Output the [X, Y] coordinate of the center of the cell containing the given text.  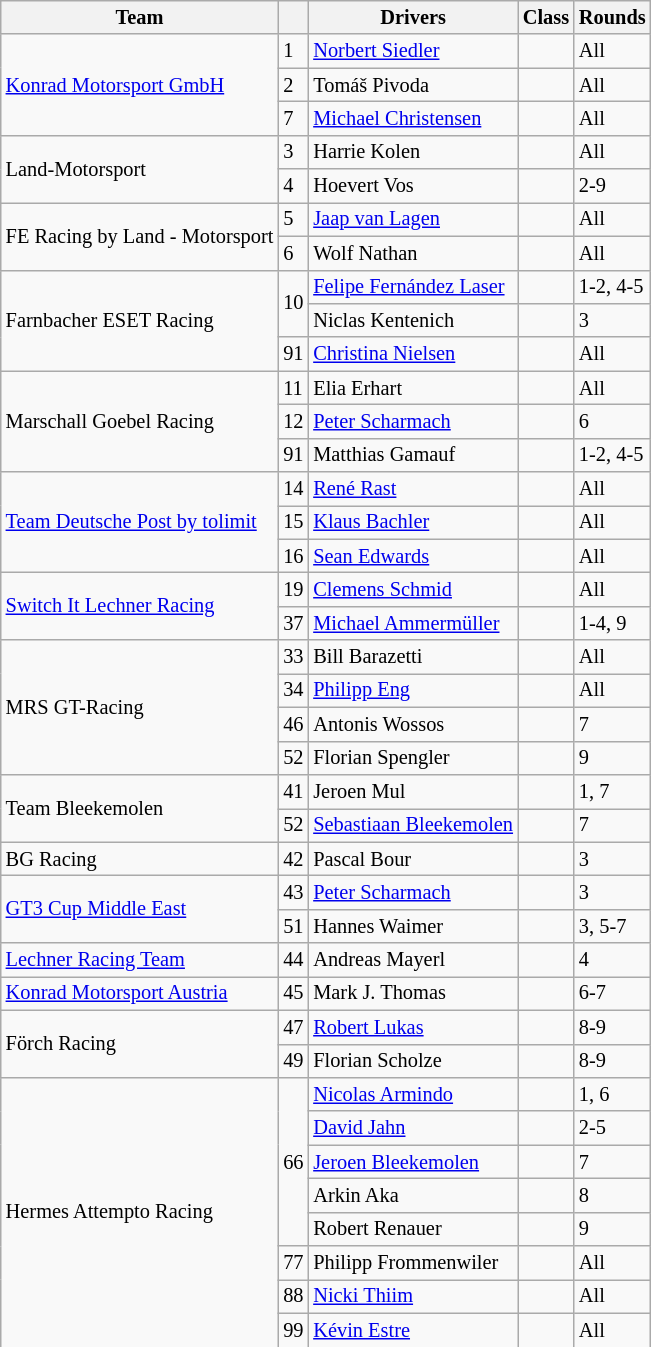
Elia Erhart [413, 388]
René Rast [413, 489]
Florian Scholze [413, 1061]
2-5 [612, 1128]
Tomáš Pivoda [413, 85]
49 [293, 1061]
19 [293, 589]
37 [293, 623]
47 [293, 1027]
Drivers [413, 17]
Hoevert Vos [413, 186]
11 [293, 388]
Felipe Fernández Laser [413, 287]
Jeroen Bleekemolen [413, 1162]
Philipp Frommenwiler [413, 1263]
8 [612, 1195]
45 [293, 993]
33 [293, 657]
Philipp Eng [413, 690]
77 [293, 1263]
14 [293, 489]
Jaap van Lagen [413, 219]
Nicki Thiim [413, 1296]
41 [293, 791]
Switch It Lechner Racing [140, 606]
Bill Barazetti [413, 657]
43 [293, 892]
Nicolas Armindo [413, 1094]
1 [293, 51]
Team Deutsche Post by tolimit [140, 522]
3, 5-7 [612, 926]
5 [293, 219]
Förch Racing [140, 1044]
46 [293, 724]
Norbert Siedler [413, 51]
Kévin Estre [413, 1330]
99 [293, 1330]
10 [293, 304]
Land-Motorsport [140, 168]
16 [293, 556]
Sean Edwards [413, 556]
Michael Ammermüller [413, 623]
1, 7 [612, 791]
Marschall Goebel Racing [140, 422]
Class [546, 17]
2-9 [612, 186]
Andreas Mayerl [413, 960]
Hermes Attempto Racing [140, 1212]
2 [293, 85]
51 [293, 926]
Sebastiaan Bleekemolen [413, 825]
GT3 Cup Middle East [140, 908]
Matthias Gamauf [413, 455]
Florian Spengler [413, 758]
66 [293, 1161]
Lechner Racing Team [140, 960]
BG Racing [140, 859]
42 [293, 859]
Team Bleekemolen [140, 808]
Clemens Schmid [413, 589]
FE Racing by Land - Motorsport [140, 236]
Antonis Wossos [413, 724]
Klaus Bachler [413, 522]
Rounds [612, 17]
44 [293, 960]
Pascal Bour [413, 859]
Team [140, 17]
88 [293, 1296]
Christina Nielsen [413, 354]
6-7 [612, 993]
1-4, 9 [612, 623]
12 [293, 421]
Konrad Motorsport Austria [140, 993]
34 [293, 690]
Niclas Kentenich [413, 320]
Farnbacher ESET Racing [140, 320]
MRS GT-Racing [140, 708]
David Jahn [413, 1128]
Harrie Kolen [413, 152]
Hannes Waimer [413, 926]
Michael Christensen [413, 118]
Robert Lukas [413, 1027]
Jeroen Mul [413, 791]
Konrad Motorsport GmbH [140, 84]
Mark J. Thomas [413, 993]
Wolf Nathan [413, 253]
15 [293, 522]
1, 6 [612, 1094]
Robert Renauer [413, 1229]
Arkin Aka [413, 1195]
